Search for the cell housing the specified text and yield its (x, y) center coordinate. 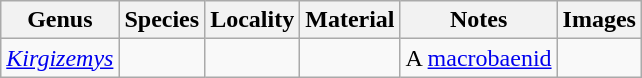
Genus (60, 20)
Images (599, 20)
Kirgizemys (60, 58)
Material (350, 20)
Notes (478, 20)
Species (162, 20)
Locality (252, 20)
A macrobaenid (478, 58)
